Scan for the cell matching the given text and deliver its [x, y] coordinate at center. 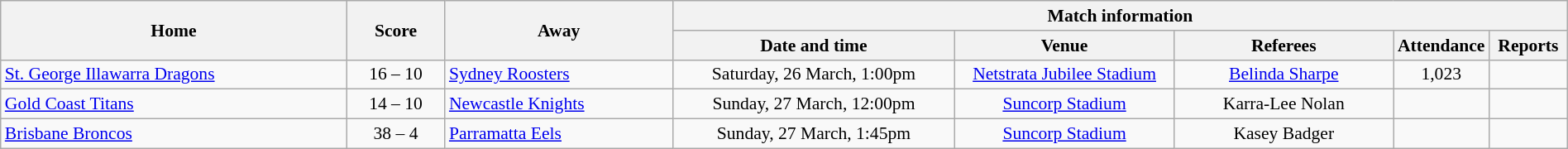
Reports [1528, 46]
Newcastle Knights [559, 104]
Gold Coast Titans [174, 104]
16 – 10 [395, 74]
Attendance [1441, 46]
Venue [1064, 46]
Brisbane Broncos [174, 134]
Saturday, 26 March, 1:00pm [814, 74]
Sunday, 27 March, 1:45pm [814, 134]
Netstrata Jubilee Stadium [1064, 74]
St. George Illawarra Dragons [174, 74]
Match information [1120, 16]
Away [559, 30]
Sydney Roosters [559, 74]
Referees [1284, 46]
1,023 [1441, 74]
38 – 4 [395, 134]
Sunday, 27 March, 12:00pm [814, 104]
Parramatta Eels [559, 134]
Karra-Lee Nolan [1284, 104]
Score [395, 30]
Home [174, 30]
Date and time [814, 46]
Kasey Badger [1284, 134]
Belinda Sharpe [1284, 74]
14 – 10 [395, 104]
